Return (x, y) of the center of cell containing provided text 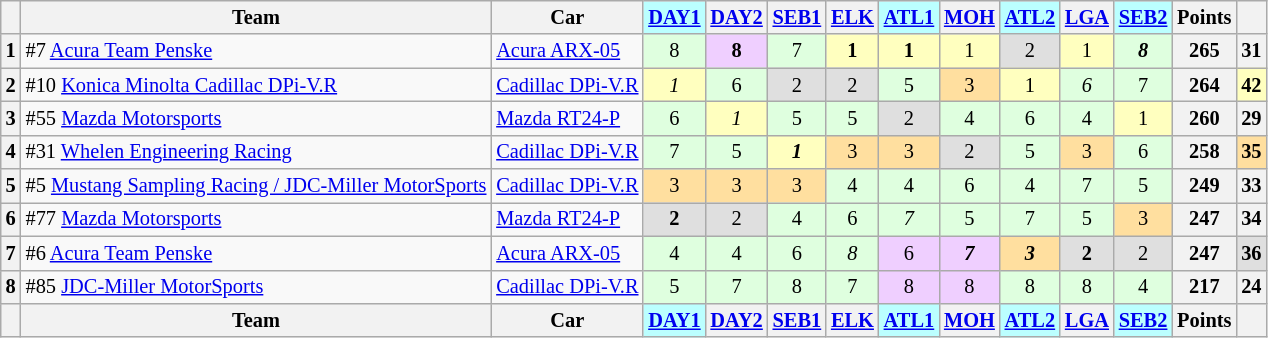
29 (1251, 118)
217 (1204, 287)
258 (1204, 152)
42 (1251, 85)
260 (1204, 118)
24 (1251, 287)
31 (1251, 51)
34 (1251, 219)
264 (1204, 85)
#85 JDC-Miller MotorSports (256, 287)
#6 Acura Team Penske (256, 253)
#7 Acura Team Penske (256, 51)
35 (1251, 152)
#5 Mustang Sampling Racing / JDC-Miller MotorSports (256, 186)
33 (1251, 186)
#31 Whelen Engineering Racing (256, 152)
249 (1204, 186)
#10 Konica Minolta Cadillac DPi-V.R (256, 85)
#55 Mazda Motorsports (256, 118)
36 (1251, 253)
265 (1204, 51)
#77 Mazda Motorsports (256, 219)
